From the cell containing the given text, extract its center point as [X, Y] coordinate. 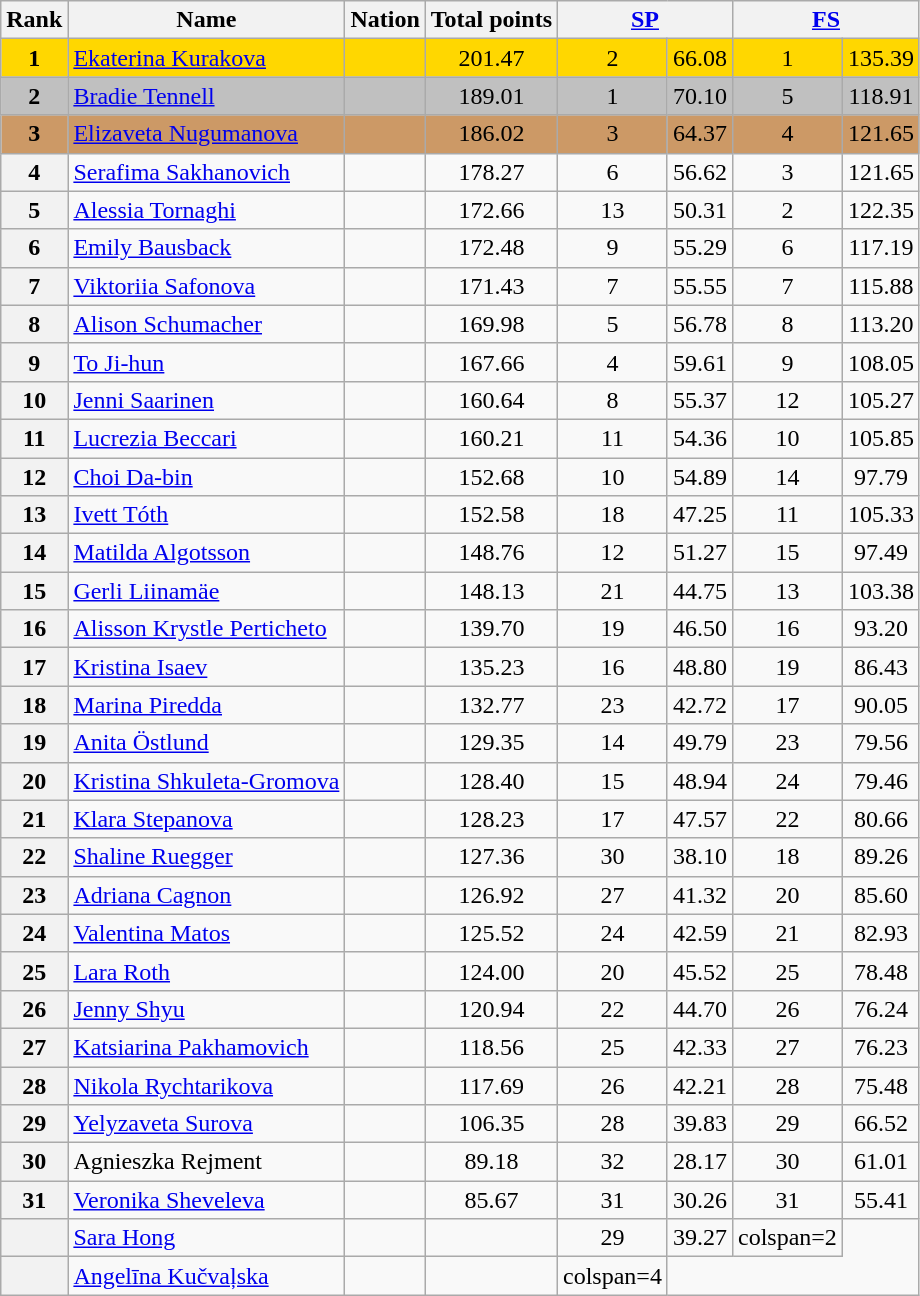
172.66 [491, 210]
59.61 [700, 362]
Alisson Krystle Perticheto [206, 629]
61.01 [880, 1162]
Kristina Shkuleta-Gromova [206, 781]
152.68 [491, 477]
Adriana Cagnon [206, 895]
45.52 [700, 971]
132.77 [491, 705]
55.37 [700, 400]
50.31 [700, 210]
Gerli Liinamäe [206, 591]
Rank [34, 20]
39.27 [700, 1238]
55.29 [700, 248]
Ekaterina Kurakova [206, 58]
colspan=2 [787, 1238]
38.10 [700, 857]
41.32 [700, 895]
To Ji-hun [206, 362]
148.13 [491, 591]
42.21 [700, 1085]
Nation [385, 20]
78.48 [880, 971]
39.83 [700, 1124]
51.27 [700, 553]
Nikola Rychtarikova [206, 1085]
55.41 [880, 1200]
47.25 [700, 515]
105.85 [880, 438]
171.43 [491, 286]
55.55 [700, 286]
Matilda Algotsson [206, 553]
86.43 [880, 667]
115.88 [880, 286]
56.62 [700, 172]
56.78 [700, 324]
80.66 [880, 819]
30.26 [700, 1200]
Anita Östlund [206, 743]
79.46 [880, 781]
44.75 [700, 591]
152.58 [491, 515]
117.19 [880, 248]
Sara Hong [206, 1238]
64.37 [700, 134]
66.08 [700, 58]
FS [826, 20]
Bradie Tennell [206, 96]
85.67 [491, 1200]
106.35 [491, 1124]
Valentina Matos [206, 933]
Ivett Tóth [206, 515]
Veronika Sheveleva [206, 1200]
28.17 [700, 1162]
89.26 [880, 857]
160.64 [491, 400]
90.05 [880, 705]
201.47 [491, 58]
148.76 [491, 553]
118.56 [491, 1047]
66.52 [880, 1124]
Yelyzaveta Surova [206, 1124]
42.72 [700, 705]
167.66 [491, 362]
42.59 [700, 933]
Lucrezia Beccari [206, 438]
122.35 [880, 210]
89.18 [491, 1162]
76.24 [880, 1009]
Marina Piredda [206, 705]
93.20 [880, 629]
125.52 [491, 933]
colspan=4 [613, 1276]
118.91 [880, 96]
54.36 [700, 438]
75.48 [880, 1085]
54.89 [700, 477]
48.80 [700, 667]
129.35 [491, 743]
139.70 [491, 629]
113.20 [880, 324]
Name [206, 20]
32 [613, 1162]
Jenny Shyu [206, 1009]
Agnieszka Rejment [206, 1162]
186.02 [491, 134]
189.01 [491, 96]
49.79 [700, 743]
Jenni Saarinen [206, 400]
44.70 [700, 1009]
127.36 [491, 857]
172.48 [491, 248]
Choi Da-bin [206, 477]
Emily Bausback [206, 248]
Angelīna Kučvaļska [206, 1276]
Total points [491, 20]
47.57 [700, 819]
Kristina Isaev [206, 667]
42.33 [700, 1047]
Viktoriia Safonova [206, 286]
76.23 [880, 1047]
169.98 [491, 324]
128.23 [491, 819]
Klara Stepanova [206, 819]
97.49 [880, 553]
48.94 [700, 781]
135.23 [491, 667]
178.27 [491, 172]
82.93 [880, 933]
Katsiarina Pakhamovich [206, 1047]
70.10 [700, 96]
117.69 [491, 1085]
160.21 [491, 438]
128.40 [491, 781]
Elizaveta Nugumanova [206, 134]
Alessia Tornaghi [206, 210]
103.38 [880, 591]
Alison Schumacher [206, 324]
124.00 [491, 971]
105.27 [880, 400]
126.92 [491, 895]
Serafima Sakhanovich [206, 172]
Shaline Ruegger [206, 857]
SP [646, 20]
108.05 [880, 362]
85.60 [880, 895]
120.94 [491, 1009]
135.39 [880, 58]
79.56 [880, 743]
105.33 [880, 515]
97.79 [880, 477]
Lara Roth [206, 971]
46.50 [700, 629]
